Search for the cell housing the specified text and yield its (X, Y) center coordinate. 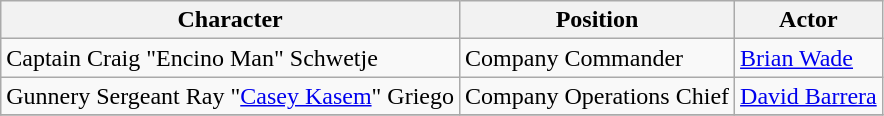
Company Commander (598, 58)
Character (230, 20)
Captain Craig "Encino Man" Schwetje (230, 58)
Actor (809, 20)
Gunnery Sergeant Ray "Casey Kasem" Griego (230, 96)
Position (598, 20)
David Barrera (809, 96)
Brian Wade (809, 58)
Company Operations Chief (598, 96)
